For the text-containing cell, return its midpoint in (x, y) coordinate format. 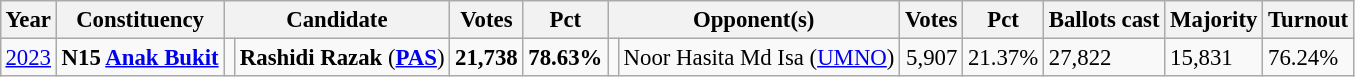
Opponent(s) (754, 20)
Turnout (1308, 20)
Constituency (140, 20)
15,831 (1214, 57)
N15 Anak Bukit (140, 57)
Noor Hasita Md Isa (UMNO) (758, 57)
21,738 (486, 57)
5,907 (932, 57)
76.24% (1308, 57)
Majority (1214, 20)
Ballots cast (1104, 20)
78.63% (566, 57)
2023 (28, 57)
27,822 (1104, 57)
Candidate (337, 20)
Rashidi Razak (PAS) (342, 57)
Year (28, 20)
21.37% (1004, 57)
